Detect which cell encompasses the target text, then output its [x, y] center coordinate. 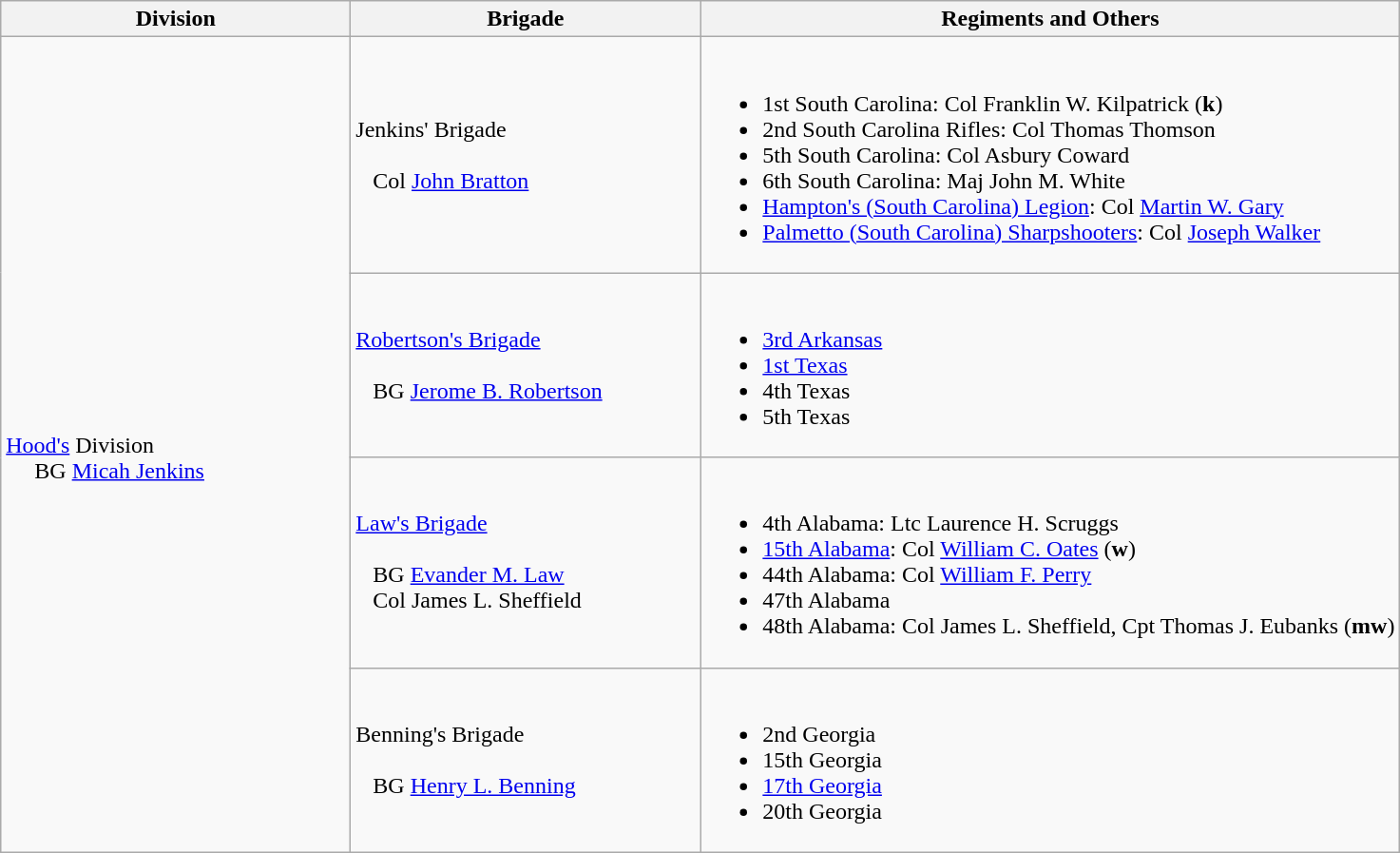
Benning's Brigade BG Henry L. Benning [526, 760]
Brigade [526, 19]
Robertson's Brigade BG Jerome B. Robertson [526, 365]
Regiments and Others [1050, 19]
3rd Arkansas1st Texas4th Texas5th Texas [1050, 365]
2nd Georgia15th Georgia17th Georgia20th Georgia [1050, 760]
Law's Brigade BG Evander M. Law Col James L. Sheffield [526, 563]
Jenkins' Brigade Col John Bratton [526, 155]
Hood's Division BG Micah Jenkins [176, 445]
Division [176, 19]
